Detect which cell encompasses the target text, then output its [X, Y] center coordinate. 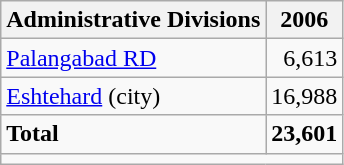
16,988 [304, 96]
6,613 [304, 58]
Administrative Divisions [134, 20]
Total [134, 134]
2006 [304, 20]
Eshtehard (city) [134, 96]
23,601 [304, 134]
Palangabad RD [134, 58]
